Detect which cell encompasses the target text, then output its (x, y) center coordinate. 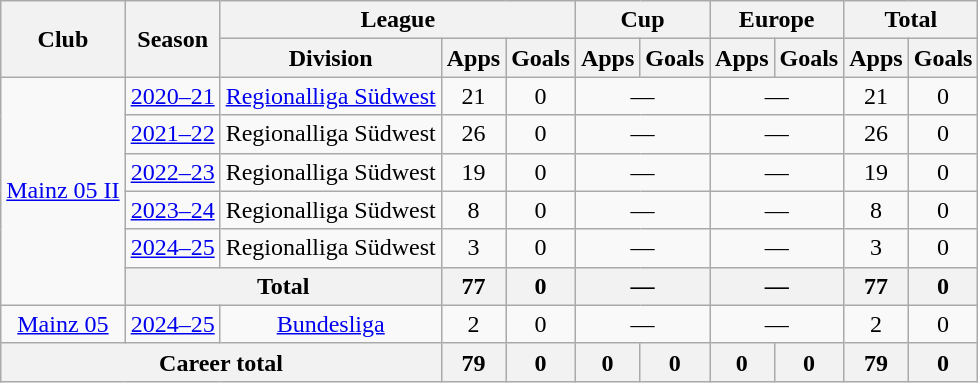
Cup (642, 20)
League (398, 20)
2020–21 (172, 96)
Mainz 05 II (63, 191)
Division (330, 58)
2021–22 (172, 134)
Bundesliga (330, 324)
Career total (221, 362)
Mainz 05 (63, 324)
Club (63, 39)
2022–23 (172, 172)
Europe (777, 20)
Season (172, 39)
2023–24 (172, 210)
